Detect which cell encompasses the target text, then output its (X, Y) center coordinate. 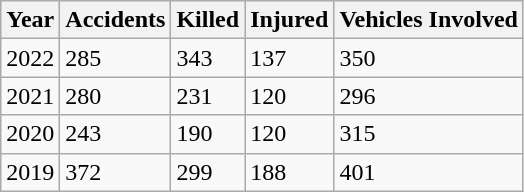
315 (429, 134)
137 (290, 58)
231 (208, 96)
280 (116, 96)
2021 (30, 96)
2022 (30, 58)
285 (116, 58)
Injured (290, 20)
401 (429, 172)
2019 (30, 172)
296 (429, 96)
2020 (30, 134)
299 (208, 172)
350 (429, 58)
190 (208, 134)
Killed (208, 20)
372 (116, 172)
188 (290, 172)
Vehicles Involved (429, 20)
243 (116, 134)
Year (30, 20)
343 (208, 58)
Accidents (116, 20)
